Search for the cell housing the specified text and yield its (X, Y) center coordinate. 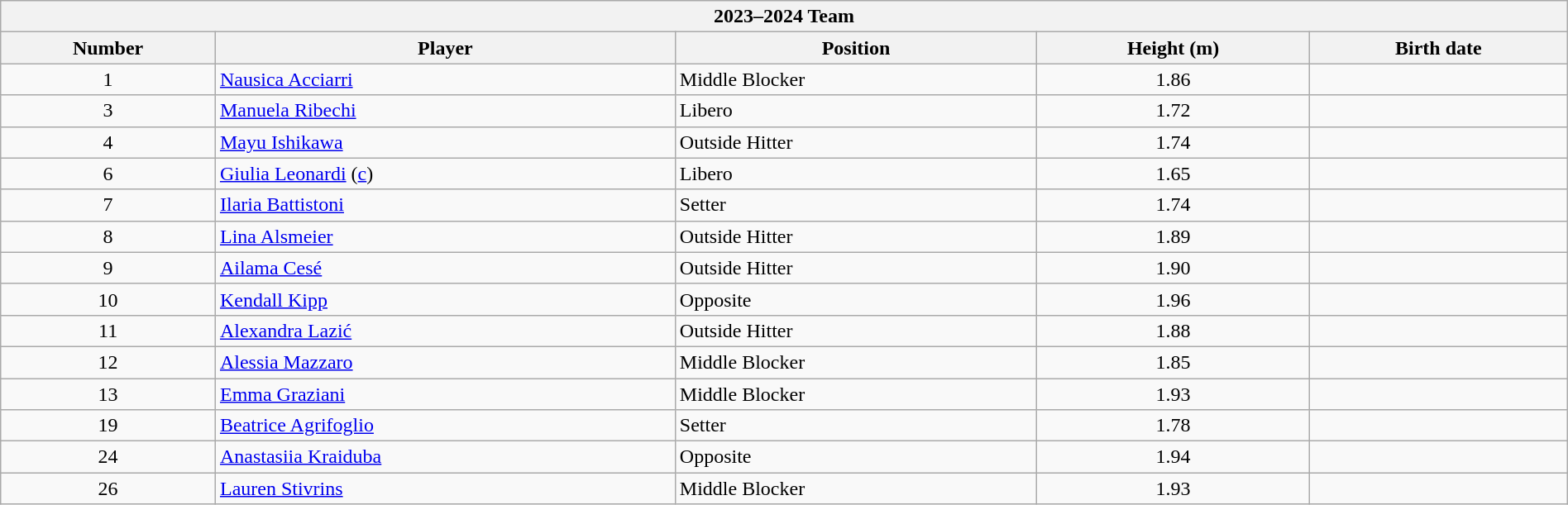
4 (108, 142)
Giulia Leonardi (c) (445, 174)
Manuela Ribechi (445, 111)
Kendall Kipp (445, 299)
1.94 (1174, 457)
1.72 (1174, 111)
13 (108, 394)
12 (108, 362)
8 (108, 236)
1.78 (1174, 426)
Player (445, 48)
Anastasiia Kraiduba (445, 457)
1.86 (1174, 79)
Birth date (1438, 48)
9 (108, 268)
1.90 (1174, 268)
Ailama Cesé (445, 268)
1.65 (1174, 174)
1.89 (1174, 236)
Number (108, 48)
11 (108, 331)
1.85 (1174, 362)
Ilaria Battistoni (445, 205)
Alessia Mazzaro (445, 362)
Lina Alsmeier (445, 236)
10 (108, 299)
2023–2024 Team (784, 17)
24 (108, 457)
1.96 (1174, 299)
3 (108, 111)
Position (855, 48)
Height (m) (1174, 48)
1 (108, 79)
Beatrice Agrifoglio (445, 426)
26 (108, 488)
7 (108, 205)
Emma Graziani (445, 394)
Mayu Ishikawa (445, 142)
19 (108, 426)
Lauren Stivrins (445, 488)
1.88 (1174, 331)
Nausica Acciarri (445, 79)
6 (108, 174)
Alexandra Lazić (445, 331)
